Return the (X, Y) coordinate for the center point of the cell that contains the specified text.  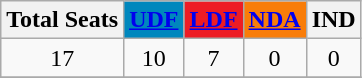
LDF (214, 20)
7 (214, 58)
17 (62, 58)
NDA (274, 20)
Total Seats (62, 20)
10 (154, 58)
IND (334, 20)
UDF (154, 20)
